Capture the cell that displays the provided text and extract its [x, y] central coordinate. 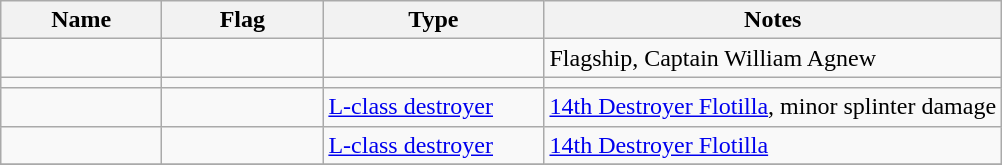
Type [434, 20]
14th Destroyer Flotilla [773, 145]
Flag [242, 20]
Flagship, Captain William Agnew [773, 58]
14th Destroyer Flotilla, minor splinter damage [773, 107]
Name [82, 20]
Notes [773, 20]
